Detect which cell encompasses the target text, then output its [X, Y] center coordinate. 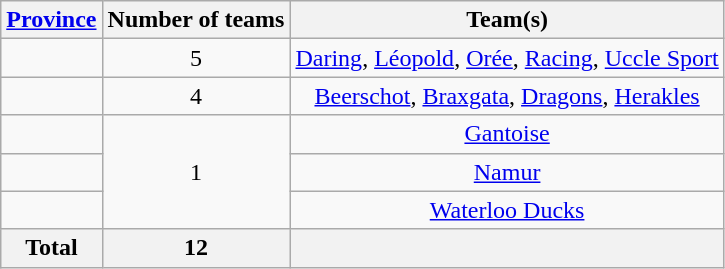
Waterloo Ducks [507, 210]
Namur [507, 172]
5 [196, 58]
Total [52, 248]
1 [196, 172]
Province [52, 20]
Daring, Léopold, Orée, Racing, Uccle Sport [507, 58]
12 [196, 248]
Team(s) [507, 20]
Beerschot, Braxgata, Dragons, Herakles [507, 96]
Number of teams [196, 20]
4 [196, 96]
Gantoise [507, 134]
